Output the (x, y) coordinate of the center of the cell containing the given text.  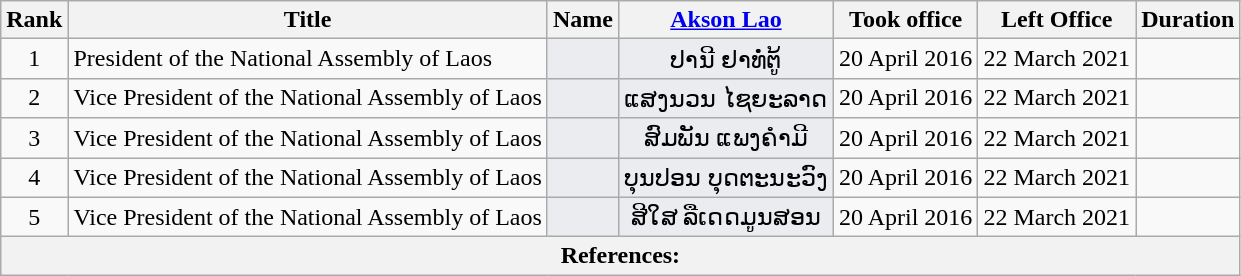
Took office (905, 20)
5 (34, 217)
ສີໃສ ລືເດດມູນສອນ (726, 217)
2 (34, 98)
Duration (1188, 20)
3 (34, 138)
ປານີ ຢາທໍ່ຕູ້ (726, 59)
President of the National Assembly of Laos (308, 59)
ສົມພັນ ແພງຄຳມີ (726, 138)
1 (34, 59)
Name (582, 20)
ແສງນວນ ໄຊຍະລາດ (726, 98)
4 (34, 178)
ບຸນປອນ ບຸດຕະນະວົງ (726, 178)
References: (620, 256)
Title (308, 20)
Akson Lao (726, 20)
Rank (34, 20)
Left Office (1057, 20)
